Find where the given text appears and provide that cell's center as [X, Y] coordinate. 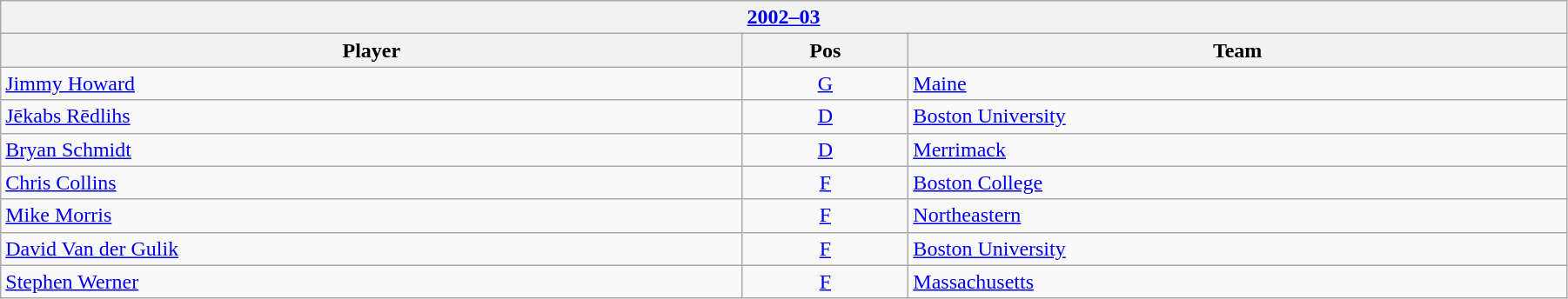
Merrimack [1237, 149]
Boston College [1237, 183]
Pos [825, 50]
David Van der Gulik [372, 249]
Massachusetts [1237, 282]
Player [372, 50]
Jēkabs Rēdlihs [372, 116]
Jimmy Howard [372, 83]
Mike Morris [372, 216]
Team [1237, 50]
Bryan Schmidt [372, 149]
Stephen Werner [372, 282]
Chris Collins [372, 183]
G [825, 83]
2002–03 [784, 17]
Northeastern [1237, 216]
Maine [1237, 83]
